Identify which cell holds the provided text, then report its [x, y] central coordinate. 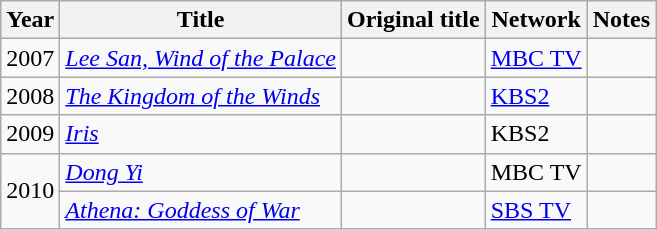
2010 [30, 191]
Year [30, 20]
Lee San, Wind of the Palace [201, 58]
The Kingdom of the Winds [201, 96]
2007 [30, 58]
Network [536, 20]
Title [201, 20]
2009 [30, 134]
Dong Yi [201, 172]
Notes [621, 20]
Iris [201, 134]
SBS TV [536, 210]
2008 [30, 96]
Athena: Goddess of War [201, 210]
Original title [413, 20]
